Extract the (x, y) coordinate from the center of the cell holding the provided text.  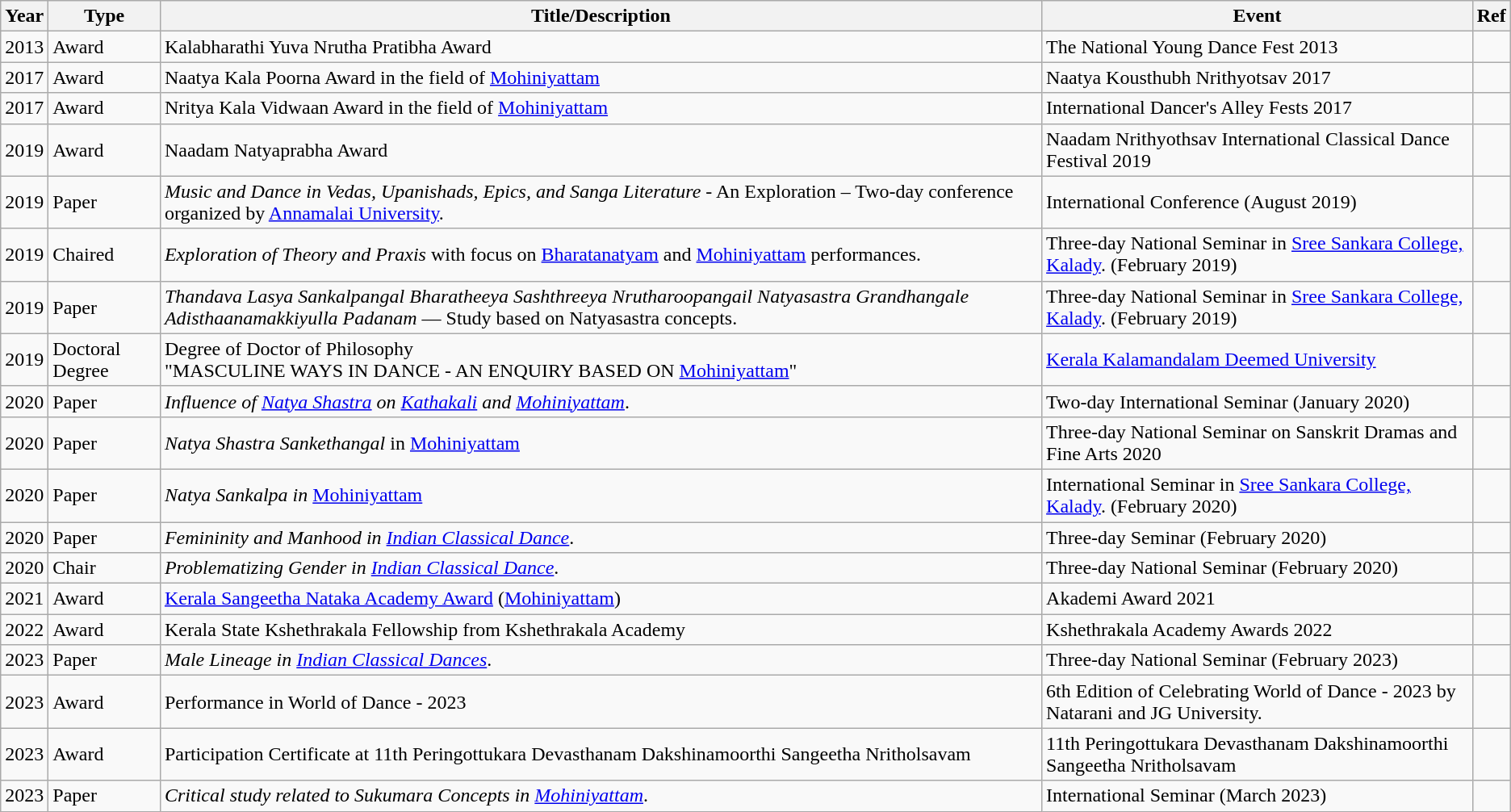
Degree of Doctor of Philosophy"MASCULINE WAYS IN DANCE - AN ENQUIRY BASED ON Mohiniyattam" (601, 360)
Naatya Kala Poorna Award in the field of Mohiniyattam (601, 77)
Two-day International Seminar (January 2020) (1258, 401)
Doctoral Degree (105, 360)
Three-day Seminar (February 2020) (1258, 537)
Naadam Natyaprabha Award (601, 150)
Kerala State Kshethrakala Fellowship from Kshethrakala Academy (601, 630)
Three-day National Seminar on Sanskrit Dramas and Fine Arts 2020 (1258, 442)
Problematizing Gender in Indian Classical Dance. (601, 568)
Music and Dance in Vedas, Upanishads, Epics, and Sanga Literature - An Exploration – Two-day conference organized by Annamalai University. (601, 202)
11th Peringottukara Devasthanam Dakshinamoorthi Sangeetha Nritholsavam (1258, 754)
Akademi Award 2021 (1258, 599)
Event (1258, 16)
Natya Sankalpa in Mohiniyattam (601, 496)
2022 (24, 630)
Male Lineage in Indian Classical Dances. (601, 660)
Naadam Nrithyothsav International Classical Dance Festival 2019 (1258, 150)
6th Edition of Celebrating World of Dance - 2023 by Natarani and JG University. (1258, 702)
Nritya Kala Vidwaan Award in the field of Mohiniyattam (601, 108)
Three-day National Seminar (February 2020) (1258, 568)
Natya Shastra Sankethangal in Mohiniyattam (601, 442)
Chaired (105, 255)
Kshethrakala Academy Awards 2022 (1258, 630)
Kerala Kalamandalam Deemed University (1258, 360)
The National Young Dance Fest 2013 (1258, 47)
Ref (1492, 16)
Title/Description (601, 16)
International Conference (August 2019) (1258, 202)
Three-day National Seminar (February 2023) (1258, 660)
Kerala Sangeetha Nataka Academy Award (Mohiniyattam) (601, 599)
Kalabharathi Yuva Nrutha Pratibha Award (601, 47)
International Dancer's Alley Fests 2017 (1258, 108)
Type (105, 16)
International Seminar (March 2023) (1258, 796)
2013 (24, 47)
International Seminar in Sree Sankara College, Kalady. (February 2020) (1258, 496)
Chair (105, 568)
Influence of Natya Shastra on Kathakali and Mohiniyattam. (601, 401)
Exploration of Theory and Praxis with focus on Bharatanatyam and Mohiniyattam performances. (601, 255)
Participation Certificate at 11th Peringottukara Devasthanam Dakshinamoorthi Sangeetha Nritholsavam (601, 754)
Femininity and Manhood in Indian Classical Dance. (601, 537)
Year (24, 16)
2021 (24, 599)
Naatya Kousthubh Nrithyotsav 2017 (1258, 77)
Critical study related to Sukumara Concepts in Mohiniyattam. (601, 796)
Performance in World of Dance - 2023 (601, 702)
